From the cell containing the given text, extract its center point as [X, Y] coordinate. 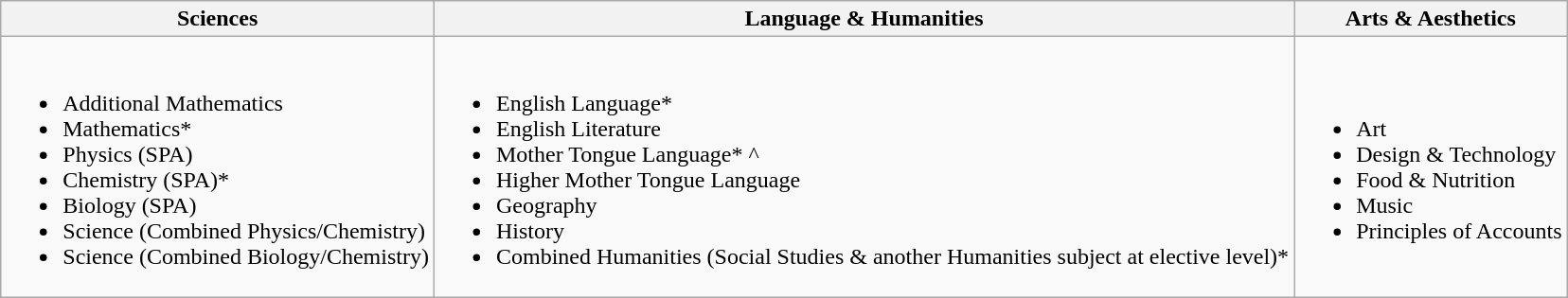
Arts & Aesthetics [1431, 19]
Sciences [218, 19]
Additional MathematicsMathematics*Physics (SPA)Chemistry (SPA)*Biology (SPA)Science (Combined Physics/Chemistry)Science (Combined Biology/Chemistry) [218, 167]
Language & Humanities [864, 19]
ArtDesign & TechnologyFood & NutritionMusicPrinciples of Accounts [1431, 167]
